Locate the cell with the specified text and output its [x, y] center coordinate. 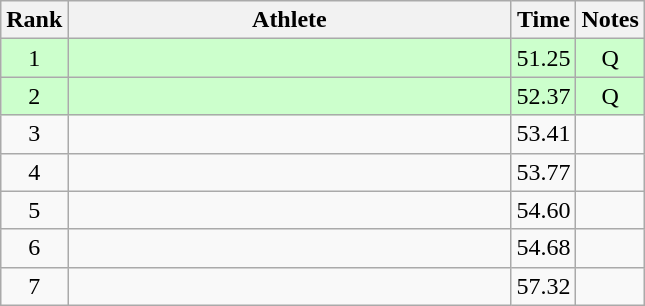
6 [34, 248]
Notes [610, 20]
7 [34, 286]
54.68 [544, 248]
54.60 [544, 210]
53.77 [544, 172]
1 [34, 58]
Rank [34, 20]
4 [34, 172]
3 [34, 134]
57.32 [544, 286]
Time [544, 20]
5 [34, 210]
2 [34, 96]
Athlete [290, 20]
51.25 [544, 58]
52.37 [544, 96]
53.41 [544, 134]
